Find where the given text appears and provide that cell's center as (x, y) coordinate. 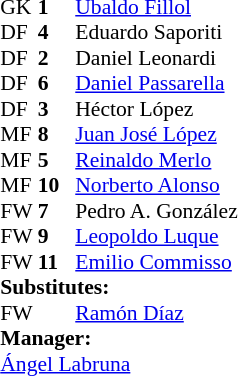
Juan José López (156, 135)
5 (57, 160)
2 (57, 58)
Leopoldo Luque (156, 237)
Reinaldo Merlo (156, 160)
Héctor López (156, 109)
8 (57, 135)
6 (57, 83)
7 (57, 211)
Norberto Alonso (156, 185)
Daniel Leonardi (156, 58)
Eduardo Saporiti (156, 33)
10 (57, 185)
Substitutes: (118, 287)
9 (57, 237)
Emilio Commisso (156, 262)
3 (57, 109)
4 (57, 33)
Manager: (118, 339)
Ramón Díaz (156, 313)
Pedro A. González (156, 211)
Daniel Passarella (156, 83)
11 (57, 262)
